Return [X, Y] of the center of cell containing provided text 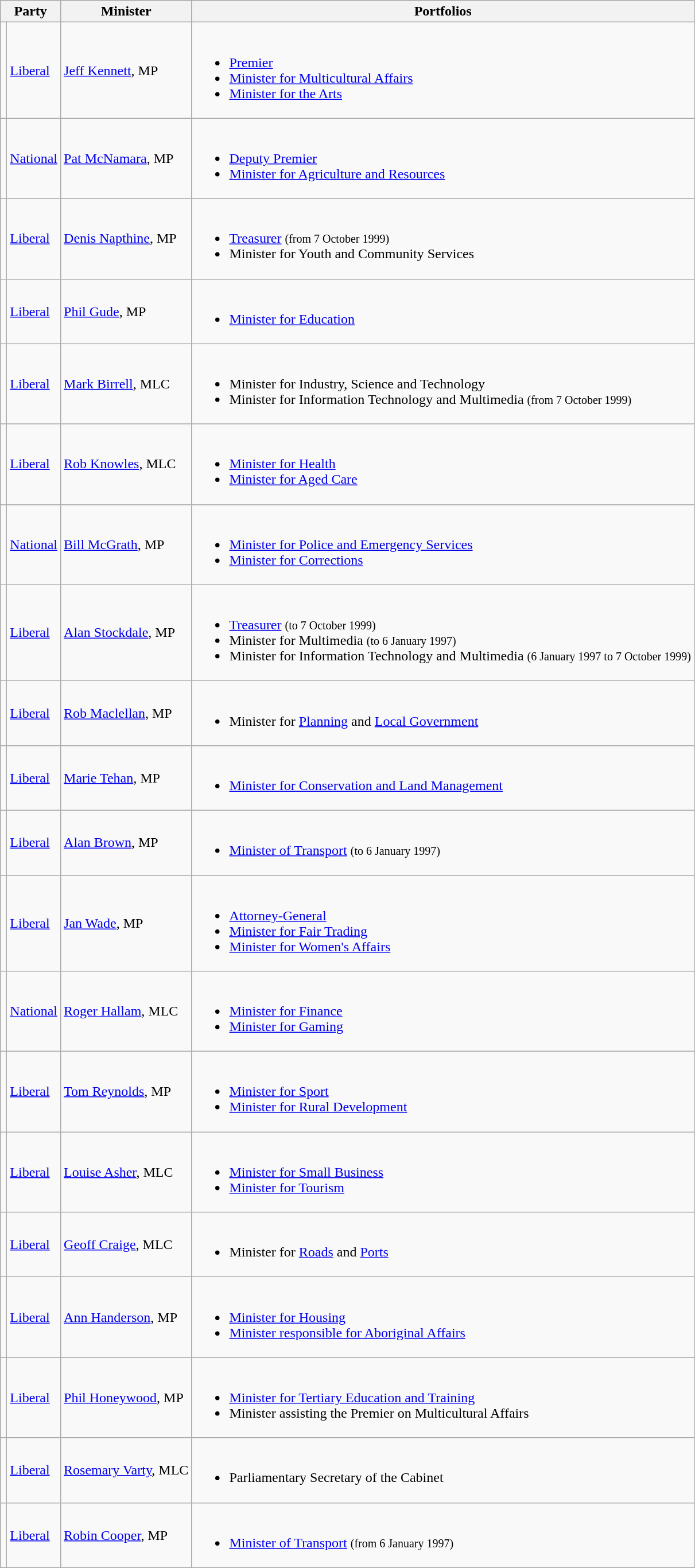
Attorney-GeneralMinister for Fair TradingMinister for Women's Affairs [443, 924]
Pat McNamara, MP [126, 158]
Minister for Small BusinessMinister for Tourism [443, 1172]
Ann Handerson, MP [126, 1317]
Minister for Police and Emergency ServicesMinister for Corrections [443, 544]
Robin Cooper, MP [126, 1535]
Minister of Transport (to 6 January 1997) [443, 842]
Minister [126, 11]
Tom Reynolds, MP [126, 1092]
Minister for Planning and Local Government [443, 713]
Minister for SportMinister for Rural Development [443, 1092]
Rosemary Varty, MLC [126, 1470]
Jeff Kennett, MP [126, 70]
Alan Brown, MP [126, 842]
Party [31, 11]
Minister for Conservation and Land Management [443, 778]
Rob Knowles, MLC [126, 464]
Denis Napthine, MP [126, 239]
Minister for FinanceMinister for Gaming [443, 1011]
Jan Wade, MP [126, 924]
Geoff Craige, MLC [126, 1245]
Parliamentary Secretary of the Cabinet [443, 1470]
Deputy PremierMinister for Agriculture and Resources [443, 158]
Alan Stockdale, MP [126, 632]
Minister for Roads and Ports [443, 1245]
Minister for Tertiary Education and TrainingMinister assisting the Premier on Multicultural Affairs [443, 1398]
Rob Maclellan, MP [126, 713]
Treasurer (from 7 October 1999)Minister for Youth and Community Services [443, 239]
Phil Honeywood, MP [126, 1398]
Phil Gude, MP [126, 311]
Mark Birrell, MLC [126, 384]
Bill McGrath, MP [126, 544]
Minister for Industry, Science and TechnologyMinister for Information Technology and Multimedia (from 7 October 1999) [443, 384]
PremierMinister for Multicultural AffairsMinister for the Arts [443, 70]
Minister for HousingMinister responsible for Aboriginal Affairs [443, 1317]
Louise Asher, MLC [126, 1172]
Roger Hallam, MLC [126, 1011]
Minister for HealthMinister for Aged Care [443, 464]
Minister of Transport (from 6 January 1997) [443, 1535]
Marie Tehan, MP [126, 778]
Minister for Education [443, 311]
Portfolios [443, 11]
